From the cell containing the given text, extract its center point as [X, Y] coordinate. 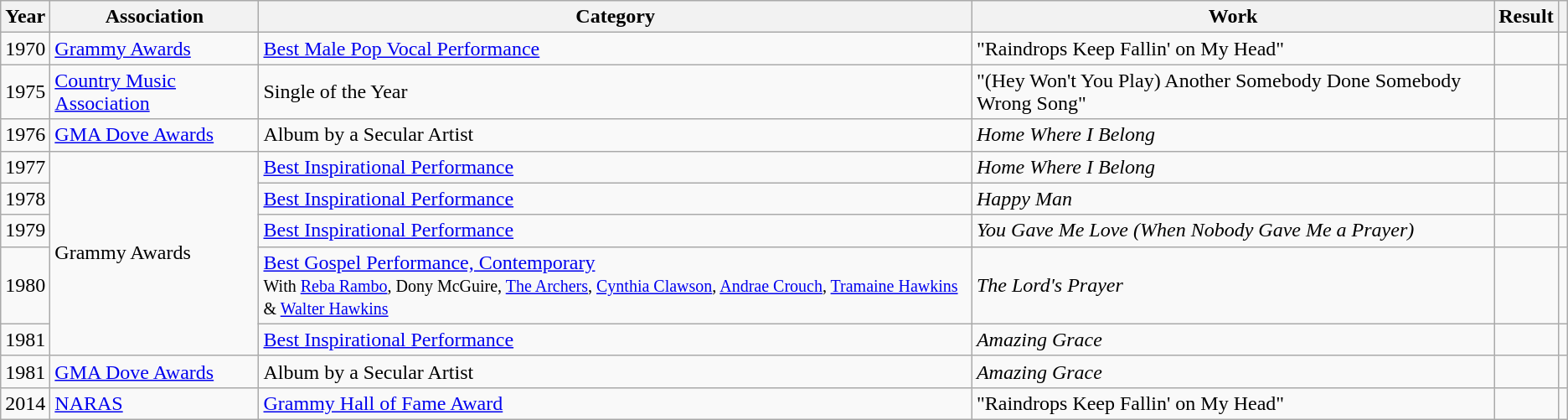
Year [25, 17]
1980 [25, 285]
1970 [25, 49]
Grammy Hall of Fame Award [615, 403]
1976 [25, 135]
1978 [25, 199]
You Gave Me Love (When Nobody Gave Me a Prayer) [1233, 231]
1975 [25, 92]
"(Hey Won't You Play) Another Somebody Done Somebody Wrong Song" [1233, 92]
1977 [25, 167]
Best Male Pop Vocal Performance [615, 49]
The Lord's Prayer [1233, 285]
NARAS [154, 403]
Work [1233, 17]
Result [1526, 17]
1979 [25, 231]
Country Music Association [154, 92]
2014 [25, 403]
Category [615, 17]
Single of the Year [615, 92]
Best Gospel Performance, Contemporary With Reba Rambo, Dony McGuire, The Archers, Cynthia Clawson, Andrae Crouch, Tramaine Hawkins & Walter Hawkins [615, 285]
Happy Man [1233, 199]
Association [154, 17]
